Pinpoint the cell where the given text exists, returning its [x, y] midpoint coordinate. 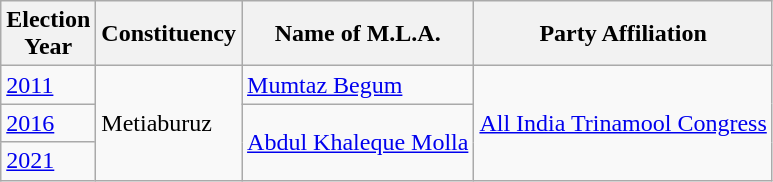
All India Trinamool Congress [623, 123]
Name of M.L.A. [358, 34]
Abdul Khaleque Molla [358, 142]
2011 [48, 85]
Election Year [48, 34]
Constituency [169, 34]
2016 [48, 123]
2021 [48, 161]
Metiaburuz [169, 123]
Party Affiliation [623, 34]
Mumtaz Begum [358, 85]
